Scan for the cell matching the given text and deliver its [X, Y] coordinate at center. 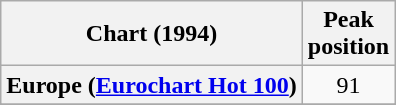
Europe (Eurochart Hot 100) [152, 85]
Chart (1994) [152, 34]
91 [348, 85]
Peakposition [348, 34]
